Return the (x, y) coordinate for the center point of the cell that contains the specified text.  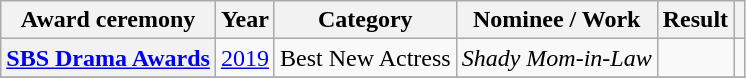
Best New Actress (365, 58)
Nominee / Work (556, 20)
Year (244, 20)
Shady Mom-in-Law (556, 58)
Award ceremony (108, 20)
Result (695, 20)
2019 (244, 58)
Category (365, 20)
SBS Drama Awards (108, 58)
